From the cell containing the given text, extract its center point as [X, Y] coordinate. 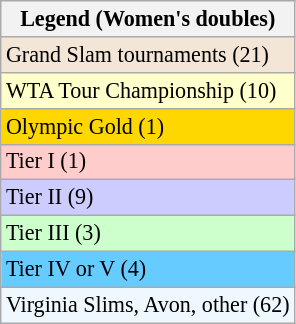
Tier I (1) [148, 162]
Grand Slam tournaments (21) [148, 54]
Olympic Gold (1) [148, 126]
WTA Tour Championship (10) [148, 90]
Tier II (9) [148, 198]
Legend (Women's doubles) [148, 18]
Tier IV or V (4) [148, 269]
Virginia Slims, Avon, other (62) [148, 305]
Tier III (3) [148, 233]
